Capture the cell that displays the provided text and extract its (x, y) central coordinate. 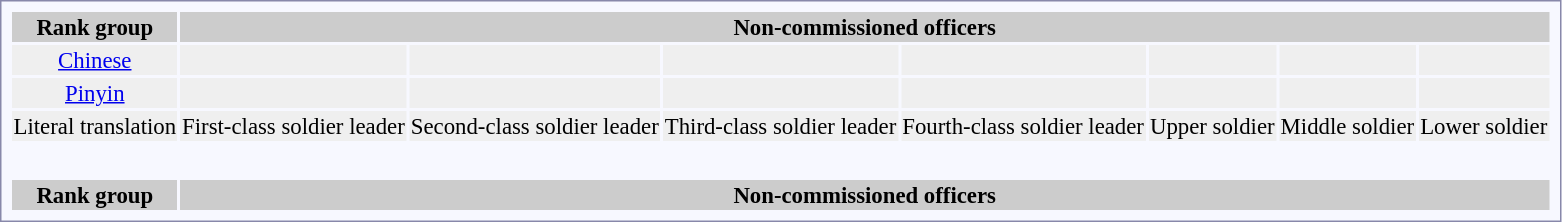
Fourth-class soldier leader (1024, 126)
Third-class soldier leader (780, 126)
Chinese (95, 60)
Middle soldier (1348, 126)
Literal translation (95, 126)
First-class soldier leader (294, 126)
Second-class soldier leader (534, 126)
Upper soldier (1212, 126)
Lower soldier (1484, 126)
Pinyin (95, 93)
